Return [x, y] of the center of cell containing provided text 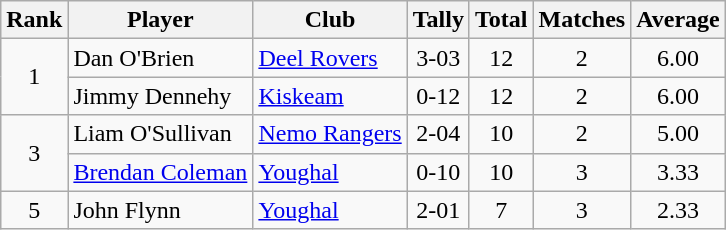
Kiskeam [330, 96]
0-10 [438, 172]
1 [34, 77]
Player [160, 20]
Liam O'Sullivan [160, 134]
Rank [34, 20]
5.00 [678, 134]
2-04 [438, 134]
Brendan Coleman [160, 172]
Average [678, 20]
Jimmy Dennehy [160, 96]
Club [330, 20]
Matches [582, 20]
2-01 [438, 210]
3-03 [438, 58]
Tally [438, 20]
0-12 [438, 96]
Deel Rovers [330, 58]
Total [501, 20]
3.33 [678, 172]
7 [501, 210]
2.33 [678, 210]
5 [34, 210]
Dan O'Brien [160, 58]
John Flynn [160, 210]
Nemo Rangers [330, 134]
